Find where the given text appears and provide that cell's center as (X, Y) coordinate. 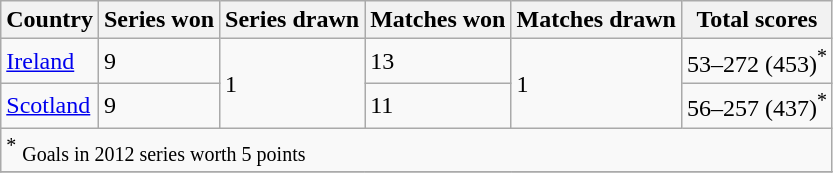
56–257 (437)* (756, 106)
Series drawn (292, 20)
* Goals in 2012 series worth 5 points (417, 150)
11 (438, 106)
Matches won (438, 20)
53–272 (453)* (756, 62)
Country (50, 20)
13 (438, 62)
Matches drawn (596, 20)
Total scores (756, 20)
Ireland (50, 62)
Series won (158, 20)
Scotland (50, 106)
